From the cell containing the given text, extract its center point as (X, Y) coordinate. 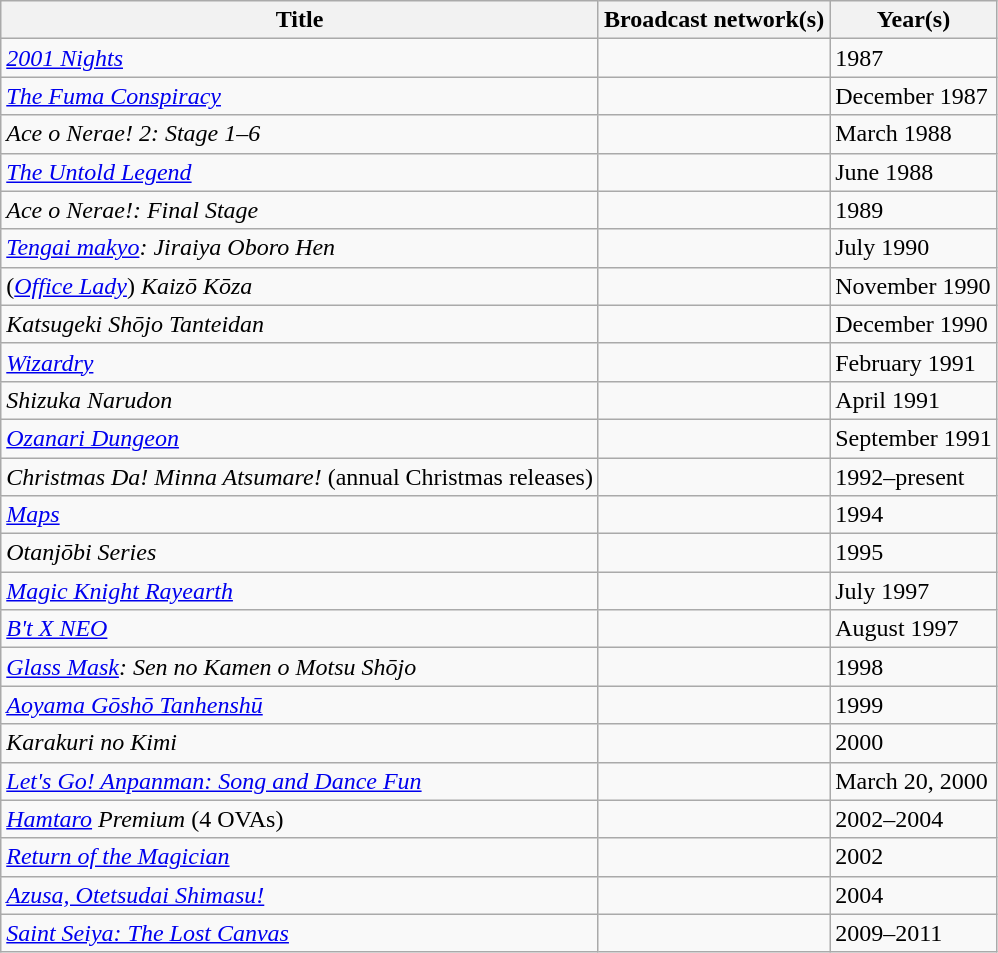
Karakuri no Kimi (300, 743)
April 1991 (914, 400)
March 1988 (914, 134)
1992–present (914, 477)
December 1990 (914, 324)
1994 (914, 515)
Ace o Nerae! 2: Stage 1–6 (300, 134)
Katsugeki Shōjo Tanteidan (300, 324)
Title (300, 20)
Return of the Magician (300, 857)
Ozanari Dungeon (300, 438)
Aoyama Gōshō Tanhenshū (300, 705)
August 1997 (914, 629)
Tengai makyo: Jiraiya Oboro Hen (300, 248)
1987 (914, 58)
Magic Knight Rayearth (300, 591)
November 1990 (914, 286)
Azusa, Otetsudai Shimasu! (300, 895)
Otanjōbi Series (300, 553)
1999 (914, 705)
Let's Go! Anpanman: Song and Dance Fun (300, 781)
September 1991 (914, 438)
Christmas Da! Minna Atsumare! (annual Christmas releases) (300, 477)
Maps (300, 515)
2009–2011 (914, 933)
February 1991 (914, 362)
Year(s) (914, 20)
2000 (914, 743)
1989 (914, 210)
March 20, 2000 (914, 781)
B't X NEO (300, 629)
Ace o Nerae!: Final Stage (300, 210)
2004 (914, 895)
Broadcast network(s) (714, 20)
Hamtaro Premium (4 OVAs) (300, 819)
Wizardry (300, 362)
Shizuka Narudon (300, 400)
1995 (914, 553)
December 1987 (914, 96)
July 1997 (914, 591)
2002 (914, 857)
Saint Seiya: The Lost Canvas (300, 933)
2001 Nights (300, 58)
1998 (914, 667)
Glass Mask: Sen no Kamen o Motsu Shōjo (300, 667)
(Office Lady) Kaizō Kōza (300, 286)
2002–2004 (914, 819)
June 1988 (914, 172)
The Fuma Conspiracy (300, 96)
July 1990 (914, 248)
The Untold Legend (300, 172)
